Extract the [x, y] coordinate from the center of the cell holding the provided text.  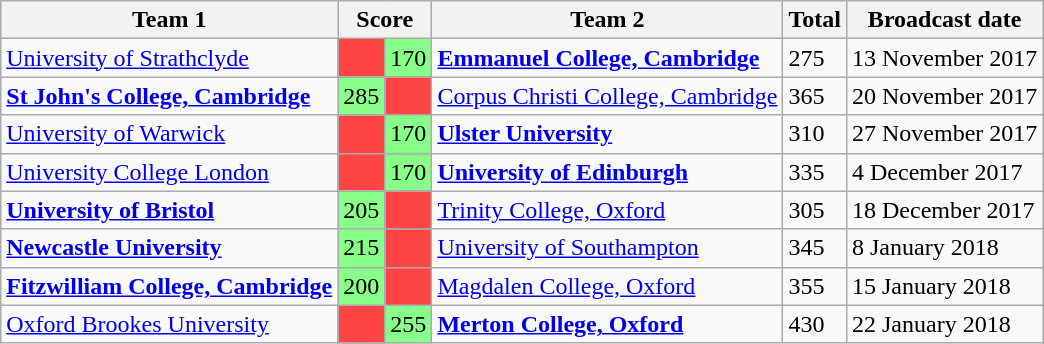
13 November 2017 [944, 58]
20 November 2017 [944, 96]
University of Warwick [170, 134]
335 [815, 172]
Corpus Christi College, Cambridge [608, 96]
285 [362, 96]
Total [815, 20]
Trinity College, Oxford [608, 210]
255 [408, 324]
15 January 2018 [944, 286]
University of Edinburgh [608, 172]
University of Southampton [608, 248]
205 [362, 210]
215 [362, 248]
305 [815, 210]
Broadcast date [944, 20]
Team 2 [608, 20]
365 [815, 96]
St John's College, Cambridge [170, 96]
University of Bristol [170, 210]
22 January 2018 [944, 324]
18 December 2017 [944, 210]
4 December 2017 [944, 172]
Magdalen College, Oxford [608, 286]
Merton College, Oxford [608, 324]
430 [815, 324]
200 [362, 286]
Newcastle University [170, 248]
University College London [170, 172]
8 January 2018 [944, 248]
355 [815, 286]
310 [815, 134]
Team 1 [170, 20]
Score [385, 20]
275 [815, 58]
Oxford Brookes University [170, 324]
Ulster University [608, 134]
27 November 2017 [944, 134]
University of Strathclyde [170, 58]
Emmanuel College, Cambridge [608, 58]
Fitzwilliam College, Cambridge [170, 286]
345 [815, 248]
